Return [X, Y] of the center of cell containing provided text 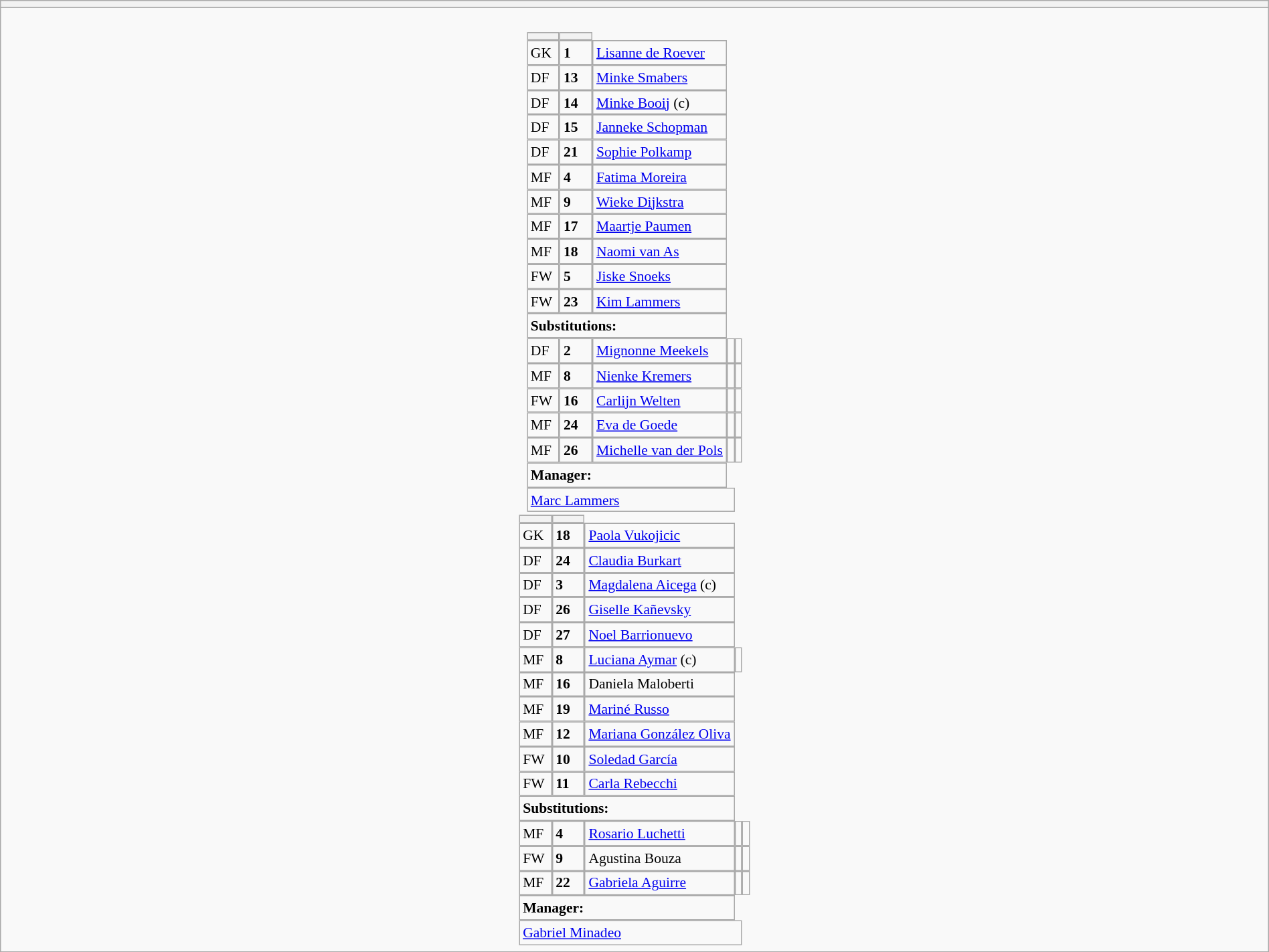
Mariné Russo [660, 709]
Giselle Kañevsky [660, 610]
Michelle van der Pols [659, 450]
Sophie Polkamp [659, 153]
15 [576, 127]
Wieke Dijkstra [659, 202]
14 [576, 103]
11 [568, 784]
Marc Lammers [630, 500]
13 [576, 78]
Jiske Snoeks [659, 276]
Carla Rebecchi [660, 784]
Paola Vukojicic [660, 535]
Mariana González Oliva [660, 735]
10 [568, 759]
Daniela Maloberti [660, 684]
Soledad García [660, 759]
Rosario Luchetti [660, 834]
Magdalena Aicega (c) [660, 585]
Janneke Schopman [659, 127]
27 [568, 634]
Luciana Aymar (c) [660, 660]
5 [576, 276]
Lisanne de Roever [659, 52]
22 [568, 883]
Naomi van As [659, 252]
21 [576, 153]
Carlijn Welten [659, 400]
Mignonne Meekels [659, 351]
Kim Lammers [659, 301]
Claudia Burkart [660, 561]
Minke Smabers [659, 78]
2 [576, 351]
19 [568, 709]
Gabriela Aguirre [660, 883]
23 [576, 301]
Noel Barrionuevo [660, 634]
Eva de Goede [659, 425]
1 [576, 52]
Nienke Kremers [659, 376]
Maartje Paumen [659, 226]
Minke Booij (c) [659, 103]
12 [568, 735]
Agustina Bouza [660, 858]
Gabriel Minadeo [630, 933]
3 [568, 585]
17 [576, 226]
Fatima Moreira [659, 177]
